Scan for the cell matching the given text and deliver its [X, Y] coordinate at center. 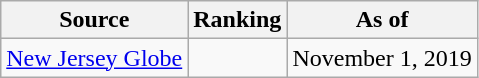
New Jersey Globe [94, 58]
November 1, 2019 [382, 58]
As of [382, 20]
Ranking [238, 20]
Source [94, 20]
